Detect which cell encompasses the target text, then output its (x, y) center coordinate. 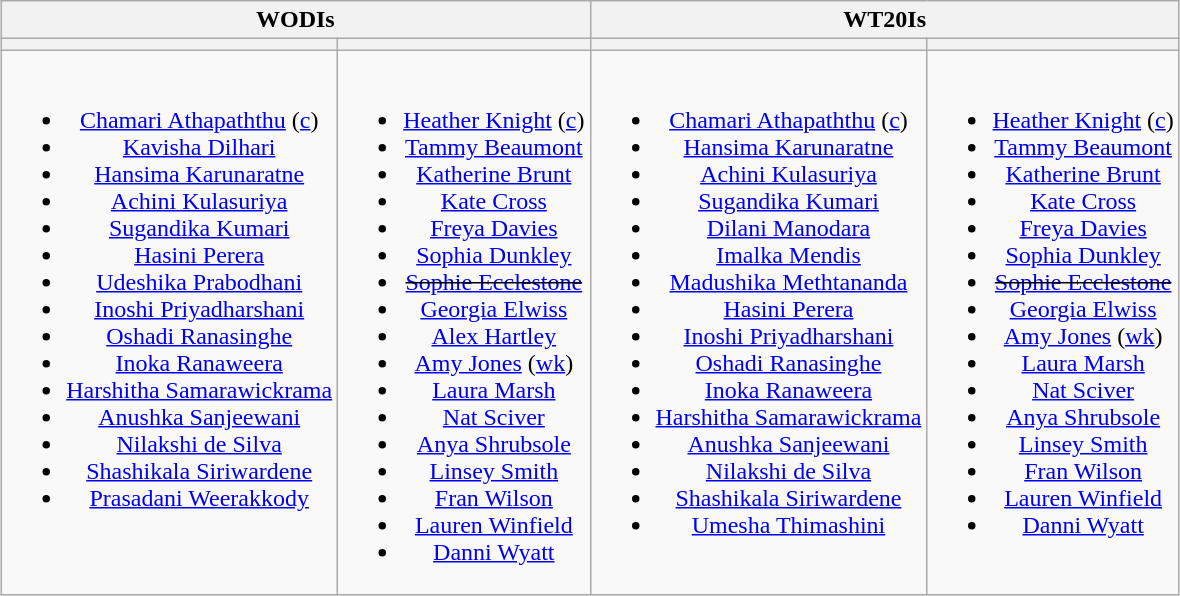
WT20Is (884, 20)
WODIs (296, 20)
